For the text-containing cell, return its midpoint in [x, y] coordinate format. 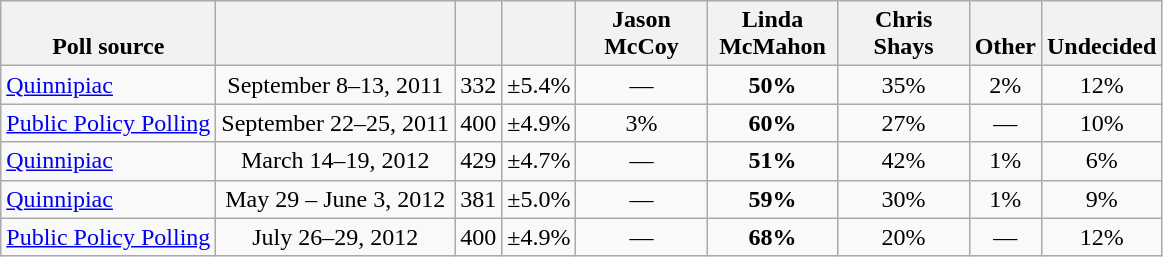
35% [904, 85]
September 22–25, 2011 [336, 123]
51% [772, 161]
July 26–29, 2012 [336, 237]
59% [772, 199]
±4.7% [539, 161]
±5.0% [539, 199]
Other [1005, 34]
Poll source [108, 34]
50% [772, 85]
9% [1101, 199]
68% [772, 237]
27% [904, 123]
March 14–19, 2012 [336, 161]
May 29 – June 3, 2012 [336, 199]
2% [1005, 85]
±5.4% [539, 85]
42% [904, 161]
332 [478, 85]
381 [478, 199]
ChrisShays [904, 34]
60% [772, 123]
429 [478, 161]
JasonMcCoy [642, 34]
3% [642, 123]
10% [1101, 123]
September 8–13, 2011 [336, 85]
LindaMcMahon [772, 34]
Undecided [1101, 34]
6% [1101, 161]
20% [904, 237]
30% [904, 199]
